Scan for the cell matching the given text and deliver its (x, y) coordinate at center. 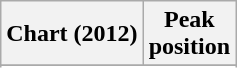
Chart (2012) (72, 34)
Peakposition (189, 34)
